Output the [X, Y] coordinate of the center of the cell containing the given text.  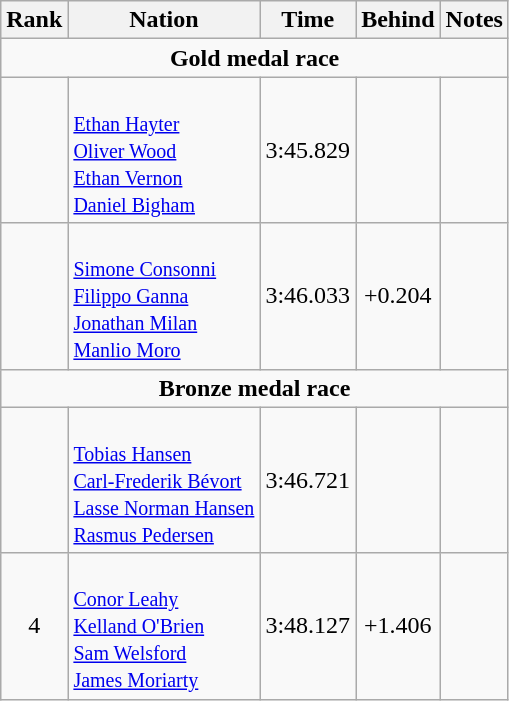
Simone ConsonniFilippo GannaJonathan MilanManlio Moro [164, 296]
Bronze medal race [255, 388]
Rank [34, 20]
+0.204 [398, 296]
Notes [474, 20]
4 [34, 626]
Time [308, 20]
Behind [398, 20]
3:45.829 [308, 150]
Nation [164, 20]
Gold medal race [255, 58]
Ethan HayterOliver WoodEthan VernonDaniel Bigham [164, 150]
3:48.127 [308, 626]
+1.406 [398, 626]
Conor LeahyKelland O'BrienSam WelsfordJames Moriarty [164, 626]
3:46.033 [308, 296]
3:46.721 [308, 480]
Tobias HansenCarl-Frederik BévortLasse Norman HansenRasmus Pedersen [164, 480]
